Detect which cell encompasses the target text, then output its (x, y) center coordinate. 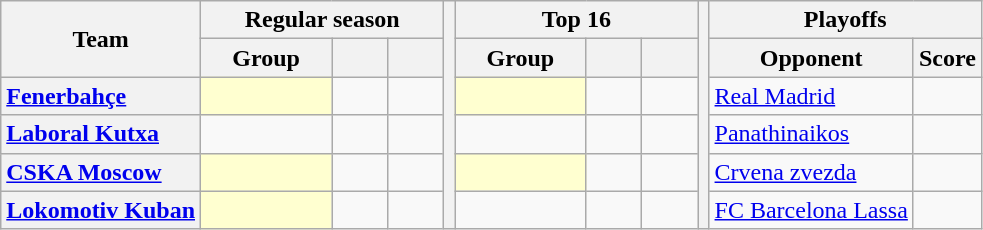
Playoffs (845, 20)
Real Madrid (811, 96)
Panathinaikos (811, 134)
Top 16 (576, 20)
Regular season (322, 20)
Fenerbahçe (101, 96)
Lokomotiv Kuban (101, 210)
Score (947, 58)
Opponent (811, 58)
Crvena zvezda (811, 172)
Team (101, 39)
CSKA Moscow (101, 172)
FC Barcelona Lassa (811, 210)
Laboral Kutxa (101, 134)
